Pinpoint the cell where the given text exists, returning its (x, y) midpoint coordinate. 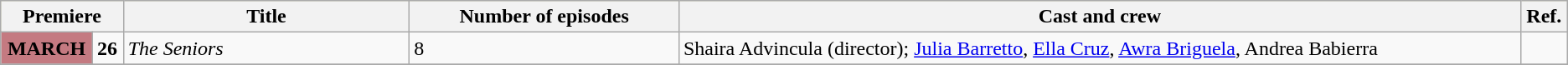
Number of episodes (544, 17)
Ref. (1544, 17)
Shaira Advincula (director); Julia Barretto, Ella Cruz, Awra Briguela, Andrea Babierra (1099, 48)
MARCH (47, 48)
26 (107, 48)
Title (266, 17)
Premiere (62, 17)
Cast and crew (1099, 17)
8 (544, 48)
The Seniors (266, 48)
